Capture the cell that displays the provided text and extract its [x, y] central coordinate. 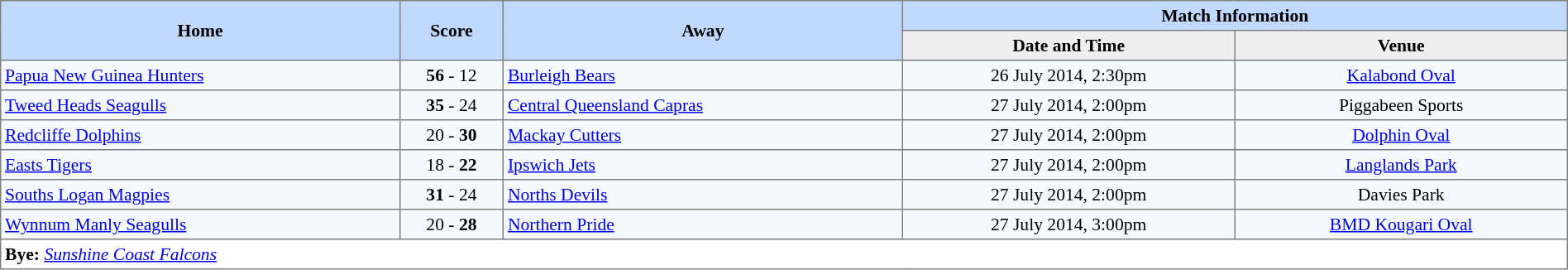
Ipswich Jets [703, 165]
18 - 22 [452, 165]
Match Information [1235, 16]
35 - 24 [452, 105]
Mackay Cutters [703, 135]
31 - 24 [452, 195]
Piggabeen Sports [1401, 105]
BMD Kougari Oval [1401, 224]
Tweed Heads Seagulls [200, 105]
Papua New Guinea Hunters [200, 75]
Away [703, 31]
Score [452, 31]
26 July 2014, 2:30pm [1068, 75]
Bye: Sunshine Coast Falcons [784, 254]
Burleigh Bears [703, 75]
Dolphin Oval [1401, 135]
Easts Tigers [200, 165]
Norths Devils [703, 195]
Kalabond Oval [1401, 75]
20 - 28 [452, 224]
Langlands Park [1401, 165]
Central Queensland Capras [703, 105]
Souths Logan Magpies [200, 195]
20 - 30 [452, 135]
Northern Pride [703, 224]
Wynnum Manly Seagulls [200, 224]
27 July 2014, 3:00pm [1068, 224]
Davies Park [1401, 195]
Date and Time [1068, 46]
56 - 12 [452, 75]
Home [200, 31]
Redcliffe Dolphins [200, 135]
Venue [1401, 46]
